From the cell containing the given text, extract its center point as (x, y) coordinate. 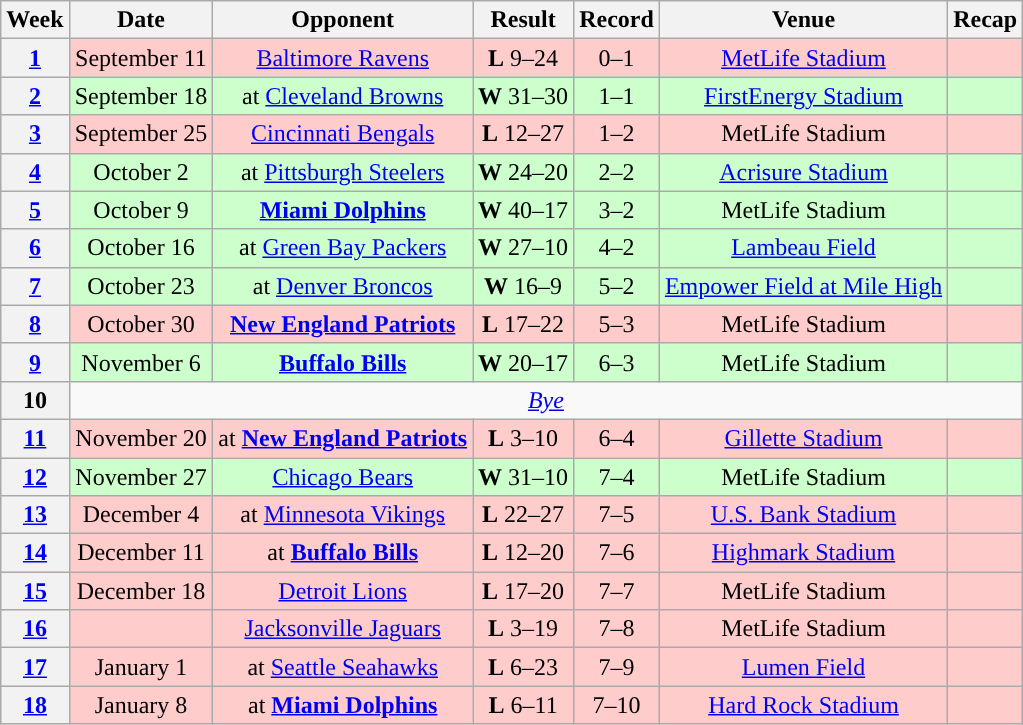
November 27 (141, 477)
12 (35, 477)
6–4 (617, 438)
W 31–10 (524, 477)
Detroit Lions (343, 591)
Result (524, 20)
7–10 (617, 705)
October 23 (141, 286)
Acrisure Stadium (803, 172)
1–1 (617, 96)
W 27–10 (524, 248)
October 2 (141, 172)
Lumen Field (803, 667)
Miami Dolphins (343, 210)
15 (35, 591)
at Buffalo Bills (343, 553)
October 30 (141, 324)
3 (35, 134)
Opponent (343, 20)
Gillette Stadium (803, 438)
7–8 (617, 629)
Cincinnati Bengals (343, 134)
2–2 (617, 172)
October 16 (141, 248)
L 3–19 (524, 629)
6–3 (617, 362)
U.S. Bank Stadium (803, 515)
W 24–20 (524, 172)
October 9 (141, 210)
Buffalo Bills (343, 362)
11 (35, 438)
FirstEnergy Stadium (803, 96)
Venue (803, 20)
Baltimore Ravens (343, 58)
7 (35, 286)
November 6 (141, 362)
September 11 (141, 58)
6 (35, 248)
W 40–17 (524, 210)
at Minnesota Vikings (343, 515)
Week (35, 20)
3–2 (617, 210)
Bye (546, 400)
8 (35, 324)
L 6–11 (524, 705)
January 1 (141, 667)
New England Patriots (343, 324)
November 20 (141, 438)
Date (141, 20)
2 (35, 96)
at Pittsburgh Steelers (343, 172)
at Cleveland Browns (343, 96)
January 8 (141, 705)
Hard Rock Stadium (803, 705)
Jacksonville Jaguars (343, 629)
5–2 (617, 286)
4 (35, 172)
1–2 (617, 134)
L 12–27 (524, 134)
L 17–22 (524, 324)
at Seattle Seahawks (343, 667)
0–1 (617, 58)
W 16–9 (524, 286)
10 (35, 400)
December 11 (141, 553)
L 9–24 (524, 58)
7–5 (617, 515)
at Miami Dolphins (343, 705)
Record (617, 20)
17 (35, 667)
Recap (986, 20)
5–3 (617, 324)
7–9 (617, 667)
Empower Field at Mile High (803, 286)
7–4 (617, 477)
L 22–27 (524, 515)
1 (35, 58)
September 18 (141, 96)
13 (35, 515)
December 18 (141, 591)
L 6–23 (524, 667)
Chicago Bears (343, 477)
December 4 (141, 515)
L 17–20 (524, 591)
14 (35, 553)
at Green Bay Packers (343, 248)
5 (35, 210)
7–7 (617, 591)
9 (35, 362)
W 20–17 (524, 362)
W 31–30 (524, 96)
at Denver Broncos (343, 286)
Highmark Stadium (803, 553)
L 12–20 (524, 553)
Lambeau Field (803, 248)
September 25 (141, 134)
at New England Patriots (343, 438)
L 3–10 (524, 438)
18 (35, 705)
7–6 (617, 553)
16 (35, 629)
4–2 (617, 248)
